Pinpoint the cell where the given text exists, returning its (x, y) midpoint coordinate. 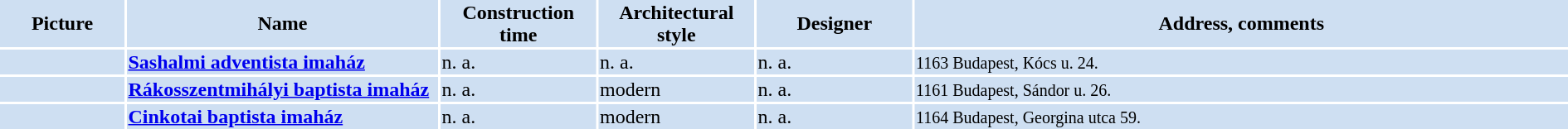
1164 Budapest, Georgina utca 59. (1241, 117)
Rákosszentmihályi baptista imaház (282, 89)
Name (282, 23)
1161 Budapest, Sándor u. 26. (1241, 89)
Construction time (519, 23)
1163 Budapest, Kócs u. 24. (1241, 62)
Sashalmi adventista imaház (282, 62)
Architectural style (677, 23)
Cinkotai baptista imaház (282, 117)
Address, comments (1241, 23)
Picture (62, 23)
Designer (835, 23)
